Extract the (X, Y) coordinate from the center of the cell holding the provided text.  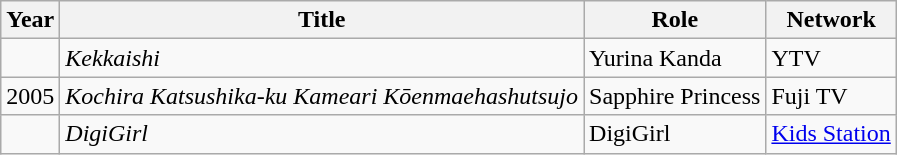
Year (30, 20)
Yurina Kanda (675, 58)
Sapphire Princess (675, 96)
Role (675, 20)
2005 (30, 96)
Kids Station (831, 134)
Kekkaishi (322, 58)
Network (831, 20)
Fuji TV (831, 96)
YTV (831, 58)
Kochira Katsushika-ku Kameari Kōenmaehashutsujo (322, 96)
Title (322, 20)
